Identify which cell holds the provided text, then report its [x, y] central coordinate. 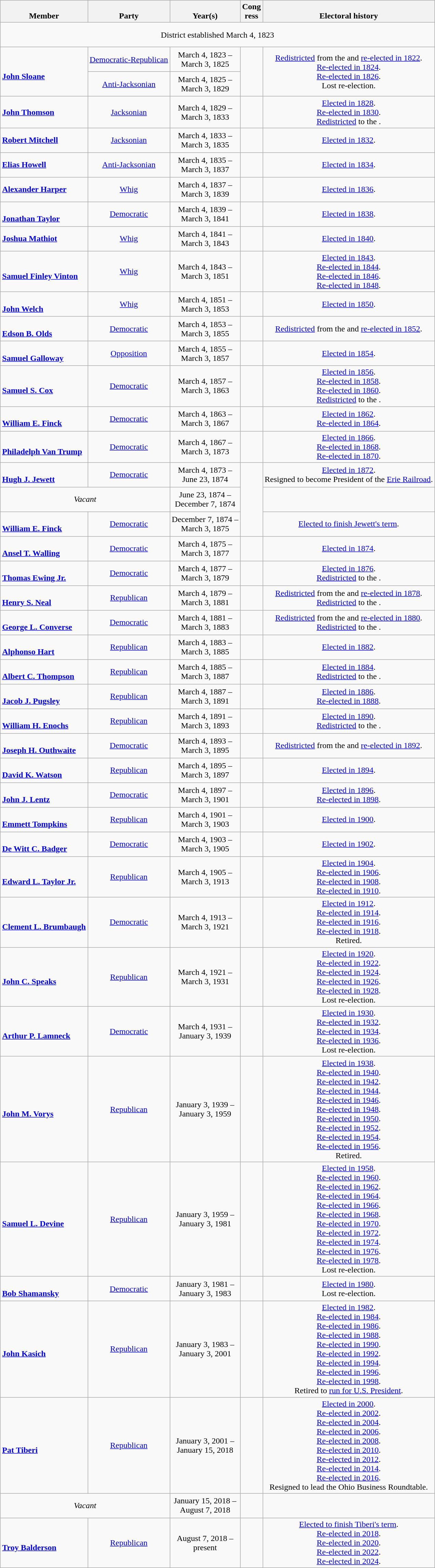
Elected in 1890.Redistricted to the . [349, 721]
Elected in 1980.Lost re-election. [349, 1289]
March 4, 1857 –March 3, 1863 [205, 386]
Albert C. Thompson [44, 672]
Joshua Mathiot [44, 239]
Elias Howell [44, 165]
Edson B. Olds [44, 329]
March 4, 1837 –March 3, 1839 [205, 190]
Elected in 1920.Re-elected in 1922.Re-elected in 1924.Re-elected in 1926.Re-elected in 1928.Lost re-election. [349, 977]
Jacob J. Pugsley [44, 696]
Redistricted from the and re-elected in 1880.Redistricted to the . [349, 623]
Elected in 1866.Re-elected in 1868.Re-elected in 1870. [349, 447]
March 4, 1875 –March 3, 1877 [205, 549]
March 4, 1893 –March 3, 1895 [205, 746]
Elected in 1874. [349, 549]
John C. Speaks [44, 977]
March 4, 1841 –March 3, 1843 [205, 239]
Redistricted from the and re-elected in 1852. [349, 329]
George L. Converse [44, 623]
March 4, 1921 –March 3, 1931 [205, 977]
March 4, 1833 –March 3, 1835 [205, 140]
Edward L. Taylor Jr. [44, 877]
Clement L. Brumbaugh [44, 922]
Elected in 1904.Re-elected in 1906.Re-elected in 1908.Re-elected in 1910. [349, 877]
January 3, 2001 –January 15, 2018 [205, 1445]
March 4, 1913 –March 3, 1921 [205, 922]
March 4, 1867 –March 3, 1873 [205, 447]
January 3, 1939 –January 3, 1959 [205, 1109]
March 4, 1853 –March 3, 1855 [205, 329]
March 4, 1829 –March 3, 1833 [205, 112]
Henry S. Neal [44, 598]
March 4, 1901 –March 3, 1903 [205, 820]
March 4, 1851 –March 3, 1853 [205, 304]
March 4, 1879 –March 3, 1881 [205, 598]
John J. Lentz [44, 795]
March 4, 1823 –March 3, 1825 [205, 60]
Elected in 1828.Re-elected in 1830.Redistricted to the . [349, 112]
Bob Shamansky [44, 1289]
Pat Tiberi [44, 1445]
March 4, 1897 –March 3, 1901 [205, 795]
Elected in 1862.Re-elected in 1864. [349, 419]
Jonathan Taylor [44, 214]
Samuel S. Cox [44, 386]
June 23, 1874 –December 7, 1874 [205, 499]
Elected in 1876.Redistricted to the . [349, 573]
Elected in 1884.Redistricted to the . [349, 672]
Hugh J. Jewett [44, 475]
John Welch [44, 304]
Elected in 1896.Re-elected in 1898. [349, 795]
March 4, 1903 –March 3, 1905 [205, 844]
Elected in 1836. [349, 190]
March 4, 1839 –March 3, 1841 [205, 214]
Opposition [129, 353]
March 4, 1881 –March 3, 1883 [205, 623]
March 4, 1885 –March 3, 1887 [205, 672]
Elected in 1886.Re-elected in 1888. [349, 696]
Samuel Galloway [44, 353]
Elected in 1850. [349, 304]
January 3, 1959 –January 3, 1981 [205, 1219]
March 4, 1843 –March 3, 1851 [205, 272]
Robert Mitchell [44, 140]
Year(s) [205, 12]
Electoral history [349, 12]
John Kasich [44, 1349]
March 4, 1855 –March 3, 1857 [205, 353]
District established March 4, 1823 [217, 35]
Elected in 1832. [349, 140]
March 4, 1863 –March 3, 1867 [205, 419]
Redistricted from the and re-elected in 1878.Redistricted to the . [349, 598]
March 4, 1883 –March 3, 1885 [205, 647]
Elected in 1912.Re-elected in 1914.Re-elected in 1916.Re-elected in 1918.Retired. [349, 922]
De Witt C. Badger [44, 844]
Congress [251, 12]
John Thomson [44, 112]
Elected in 1894. [349, 770]
March 4, 1905 –March 3, 1913 [205, 877]
Ansel T. Walling [44, 549]
Member [44, 12]
Elected in 1930.Re-elected in 1932.Re-elected in 1934.Re-elected in 1936.Lost re-election. [349, 1031]
March 4, 1887 –March 3, 1891 [205, 696]
Democratic-Republican [129, 60]
Samuel Finley Vinton [44, 272]
Troy Balderson [44, 1543]
John M. Vorys [44, 1109]
Joseph H. Outhwaite [44, 746]
March 4, 1835 –March 3, 1837 [205, 165]
Alexander Harper [44, 190]
January 3, 1983 –January 3, 2001 [205, 1349]
Philadelph Van Trump [44, 447]
Samuel L. Devine [44, 1219]
Elected to finish Tiberi's term.Re-elected in 2018.Re-elected in 2020.Re-elected in 2022.Re-elected in 2024. [349, 1543]
William H. Enochs [44, 721]
Elected to finish Jewett's term. [349, 524]
Thomas Ewing Jr. [44, 573]
Elected in 1834. [349, 165]
Alphonso Hart [44, 647]
Redistricted from the and re-elected in 1822.Re-elected in 1824.Re-elected in 1826.Lost re-election. [349, 72]
March 4, 1877 –March 3, 1879 [205, 573]
John Sloane [44, 72]
December 7, 1874 –March 3, 1875 [205, 524]
March 4, 1873 –June 23, 1874 [205, 475]
Party [129, 12]
Arthur P. Lamneck [44, 1031]
January 15, 2018 –August 7, 2018 [205, 1506]
Elected in 1856.Re-elected in 1858.Re-elected in 1860.Redistricted to the . [349, 386]
Elected in 1882. [349, 647]
March 4, 1825 –March 3, 1829 [205, 84]
Elected in 1838. [349, 214]
Redistricted from the and re-elected in 1892. [349, 746]
Elected in 1843.Re-elected in 1844.Re-elected in 1846.Re-elected in 1848. [349, 272]
January 3, 1981 –January 3, 1983 [205, 1289]
Elected in 1854. [349, 353]
August 7, 2018 –present [205, 1543]
Elected in 1902. [349, 844]
March 4, 1891 –March 3, 1893 [205, 721]
David K. Watson [44, 770]
Elected in 1840. [349, 239]
Elected in 1872.Resigned to become President of the Erie Railroad. [349, 475]
March 4, 1931 –January 3, 1939 [205, 1031]
March 4, 1895 –March 3, 1897 [205, 770]
Elected in 1900. [349, 820]
Emmett Tompkins [44, 820]
